For the text-containing cell, return its midpoint in [X, Y] coordinate format. 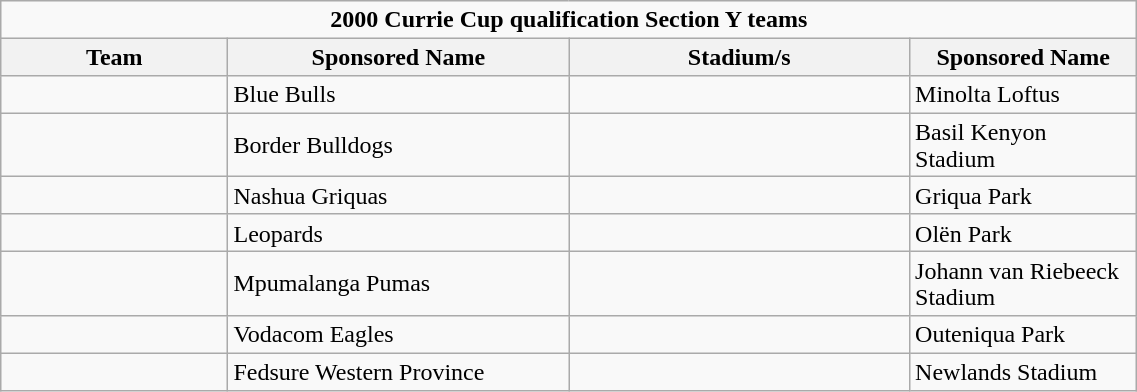
Team [114, 56]
Leopards [398, 232]
Griqua Park [1024, 196]
Vodacom Eagles [398, 334]
Minolta Loftus [1024, 94]
Stadium/s [740, 56]
Blue Bulls [398, 94]
Mpumalanga Pumas [398, 284]
Johann van Riebeeck Stadium [1024, 284]
2000 Currie Cup qualification Section Y teams [569, 20]
Basil Kenyon Stadium [1024, 145]
Border Bulldogs [398, 145]
Outeniqua Park [1024, 334]
Nashua Griquas [398, 196]
Olën Park [1024, 232]
Fedsure Western Province [398, 372]
Newlands Stadium [1024, 372]
